Extract the [X, Y] coordinate from the center of the cell holding the provided text.  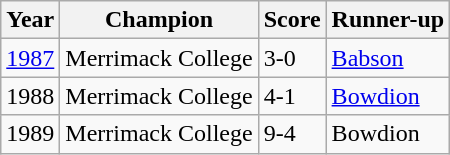
1988 [30, 96]
Year [30, 20]
Runner-up [388, 20]
1989 [30, 134]
Score [292, 20]
9-4 [292, 134]
Champion [159, 20]
1987 [30, 58]
4-1 [292, 96]
3-0 [292, 58]
Babson [388, 58]
